Return (x, y) of the center of cell containing provided text 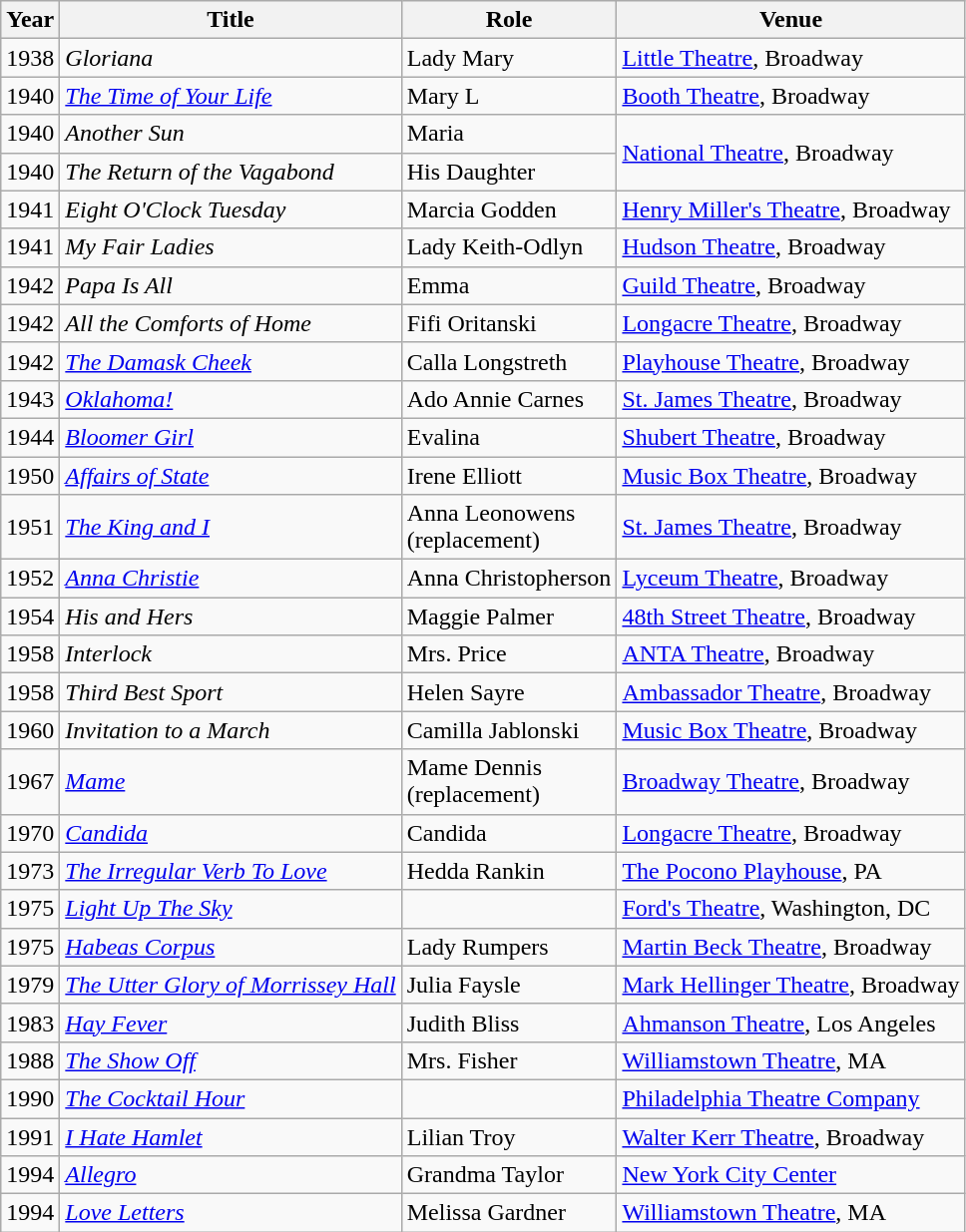
Calla Longstreth (509, 361)
1938 (30, 58)
Venue (790, 20)
Habeas Corpus (231, 947)
Ambassador Theatre, Broadway (790, 692)
1988 (30, 1060)
Guild Theatre, Broadway (790, 285)
Year (30, 20)
Third Best Sport (231, 692)
Philadelphia Theatre Company (790, 1098)
1944 (30, 437)
Henry Miller's Theatre, Broadway (790, 209)
1943 (30, 399)
Lyceum Theatre, Broadway (790, 579)
Anna Christie (231, 579)
Papa Is All (231, 285)
All the Comforts of Home (231, 323)
Evalina (509, 437)
Lady Mary (509, 58)
Martin Beck Theatre, Broadway (790, 947)
Mrs. Price (509, 654)
Maggie Palmer (509, 616)
1950 (30, 476)
Lilian Troy (509, 1136)
Anna Leonowens (replacement) (509, 527)
Ado Annie Carnes (509, 399)
I Hate Hamlet (231, 1136)
Julia Faysle (509, 985)
1970 (30, 833)
Role (509, 20)
Another Sun (231, 134)
Ford's Theatre, Washington, DC (790, 909)
Playhouse Theatre, Broadway (790, 361)
Lady Keith-Odlyn (509, 247)
The Damask Cheek (231, 361)
Mary L (509, 96)
His and Hers (231, 616)
1951 (30, 527)
The King and I (231, 527)
Interlock (231, 654)
Eight O'Clock Tuesday (231, 209)
Gloriana (231, 58)
The Irregular Verb To Love (231, 871)
Fifi Oritanski (509, 323)
1973 (30, 871)
Walter Kerr Theatre, Broadway (790, 1136)
Shubert Theatre, Broadway (790, 437)
1979 (30, 985)
The Show Off (231, 1060)
Bloomer Girl (231, 437)
1952 (30, 579)
Hudson Theatre, Broadway (790, 247)
Camilla Jablonski (509, 730)
Lady Rumpers (509, 947)
Irene Elliott (509, 476)
His Daughter (509, 172)
Broadway Theatre, Broadway (790, 782)
Booth Theatre, Broadway (790, 96)
Hedda Rankin (509, 871)
The Cocktail Hour (231, 1098)
1983 (30, 1023)
The Pocono Playhouse, PA (790, 871)
Ahmanson Theatre, Los Angeles (790, 1023)
Marcia Godden (509, 209)
Oklahoma! (231, 399)
1954 (30, 616)
48th Street Theatre, Broadway (790, 616)
Maria (509, 134)
Love Letters (231, 1213)
1960 (30, 730)
The Utter Glory of Morrissey Hall (231, 985)
1990 (30, 1098)
My Fair Ladies (231, 247)
Melissa Gardner (509, 1213)
Mark Hellinger Theatre, Broadway (790, 985)
Helen Sayre (509, 692)
New York City Center (790, 1175)
Emma (509, 285)
The Time of Your Life (231, 96)
Hay Fever (231, 1023)
Anna Christopherson (509, 579)
The Return of the Vagabond (231, 172)
Judith Bliss (509, 1023)
1991 (30, 1136)
Grandma Taylor (509, 1175)
Allegro (231, 1175)
Mame (231, 782)
Invitation to a March (231, 730)
Title (231, 20)
ANTA Theatre, Broadway (790, 654)
Light Up The Sky (231, 909)
Mrs. Fisher (509, 1060)
National Theatre, Broadway (790, 153)
Affairs of State (231, 476)
Mame Dennis (replacement) (509, 782)
Little Theatre, Broadway (790, 58)
1967 (30, 782)
